Search for the cell housing the specified text and yield its (X, Y) center coordinate. 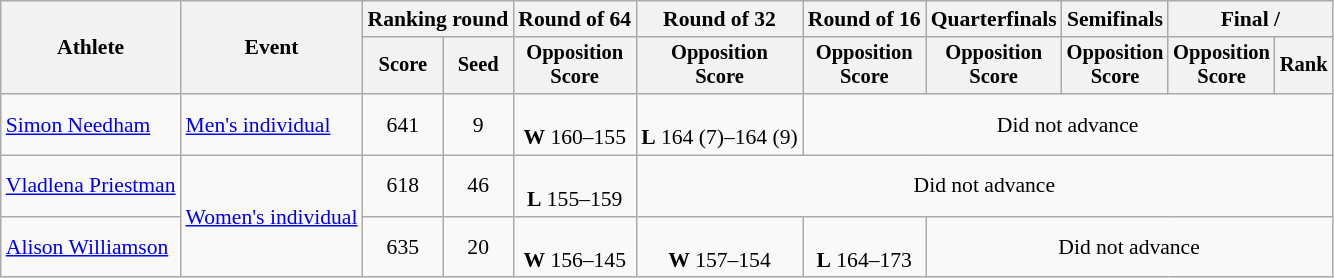
635 (404, 248)
46 (478, 186)
Quarterfinals (994, 19)
Vladlena Priestman (91, 186)
Round of 32 (720, 19)
W 156–145 (574, 248)
Women's individual (272, 217)
Rank (1304, 66)
641 (404, 124)
W 157–154 (720, 248)
Score (404, 66)
9 (478, 124)
L 164 (7)–164 (9) (720, 124)
Final / (1250, 19)
Simon Needham (91, 124)
618 (404, 186)
Round of 16 (864, 19)
20 (478, 248)
Round of 64 (574, 19)
Seed (478, 66)
Semifinals (1116, 19)
Men's individual (272, 124)
Athlete (91, 48)
Event (272, 48)
W 160–155 (574, 124)
L 155–159 (574, 186)
Alison Williamson (91, 248)
Ranking round (438, 19)
L 164–173 (864, 248)
